Scan for the cell matching the given text and deliver its [X, Y] coordinate at center. 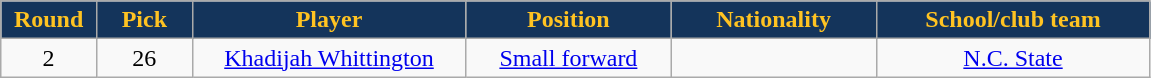
Position [568, 20]
Small forward [568, 58]
School/club team [1013, 20]
Round [49, 20]
Nationality [774, 20]
Player [329, 20]
26 [144, 58]
Pick [144, 20]
2 [49, 58]
Khadijah Whittington [329, 58]
N.C. State [1013, 58]
